Return [x, y] of the center of cell containing provided text 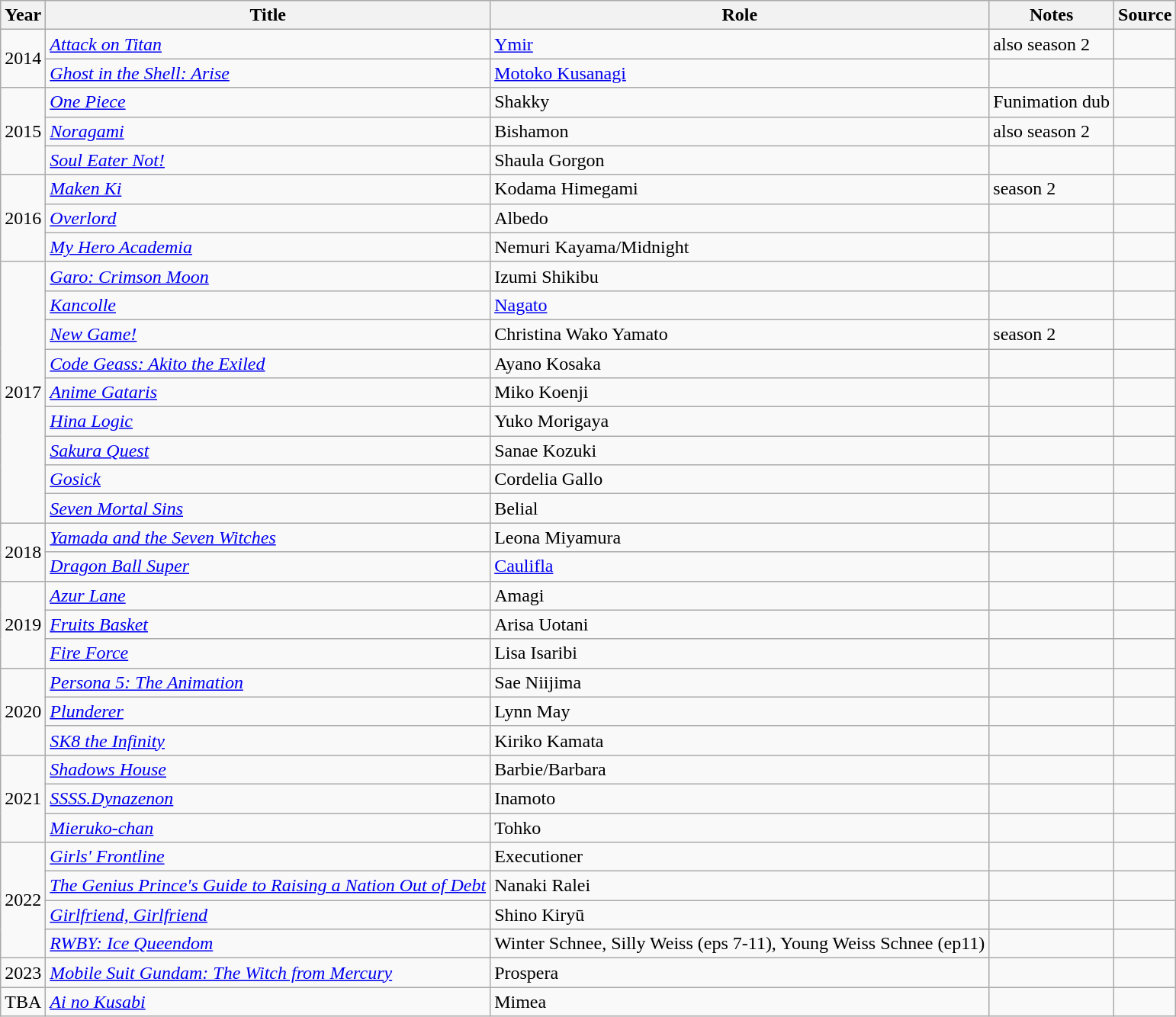
Shino Kiryū [740, 915]
Kodama Himegami [740, 189]
Mimea [740, 1002]
2017 [23, 392]
Winter Schnee, Silly Weiss (eps 7-11), Young Weiss Schnee (ep11) [740, 944]
Leona Miyamura [740, 537]
2016 [23, 218]
Seven Mortal Sins [268, 508]
2021 [23, 798]
Lynn May [740, 711]
Dragon Ball Super [268, 566]
Girlfriend, Girlfriend [268, 915]
Nemuri Kayama/Midnight [740, 247]
Overlord [268, 218]
Arisa Uotani [740, 624]
Prospera [740, 973]
Girls' Frontline [268, 857]
Kiriko Kamata [740, 740]
Bishamon [740, 131]
Sae Niijima [740, 682]
Shakky [740, 102]
Nanaki Ralei [740, 886]
Barbie/Barbara [740, 769]
Kancolle [268, 305]
Miko Koenji [740, 393]
Code Geass: Akito the Exiled [268, 364]
Garo: Crimson Moon [268, 276]
Albedo [740, 218]
Notes [1052, 15]
2022 [23, 900]
2020 [23, 711]
Yuko Morigaya [740, 422]
Title [268, 15]
Lisa Isaribi [740, 653]
Plunderer [268, 711]
Role [740, 15]
Izumi Shikibu [740, 276]
One Piece [268, 102]
SK8 the Infinity [268, 740]
Shadows House [268, 769]
RWBY: Ice Queendom [268, 944]
Nagato [740, 305]
Cordelia Gallo [740, 480]
Mieruko-chan [268, 827]
New Game! [268, 334]
Executioner [740, 857]
TBA [23, 1002]
Belial [740, 508]
Ghost in the Shell: Arise [268, 73]
Fire Force [268, 653]
The Genius Prince's Guide to Raising a Nation Out of Debt [268, 886]
2015 [23, 131]
Amagi [740, 595]
Motoko Kusanagi [740, 73]
2019 [23, 624]
SSSS.Dynazenon [268, 798]
Ayano Kosaka [740, 364]
Noragami [268, 131]
Attack on Titan [268, 44]
Caulifla [740, 566]
Soul Eater Not! [268, 160]
Gosick [268, 480]
Funimation dub [1052, 102]
Year [23, 15]
My Hero Academia [268, 247]
2018 [23, 552]
Maken Ki [268, 189]
Sanae Kozuki [740, 451]
Source [1145, 15]
Shaula Gorgon [740, 160]
Sakura Quest [268, 451]
Ai no Kusabi [268, 1002]
Azur Lane [268, 595]
Anime Gataris [268, 393]
2014 [23, 59]
Hina Logic [268, 422]
Inamoto [740, 798]
Christina Wako Yamato [740, 334]
Fruits Basket [268, 624]
Persona 5: The Animation [268, 682]
Ymir [740, 44]
Tohko [740, 827]
Mobile Suit Gundam: The Witch from Mercury [268, 973]
Yamada and the Seven Witches [268, 537]
2023 [23, 973]
